Pinpoint the cell where the given text exists, returning its [x, y] midpoint coordinate. 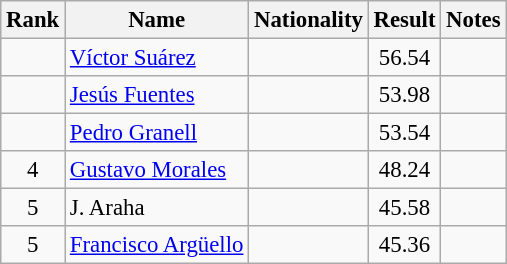
J. Araha [157, 208]
Víctor Suárez [157, 58]
Notes [474, 20]
53.98 [404, 95]
Name [157, 20]
Result [404, 20]
Rank [33, 20]
Gustavo Morales [157, 170]
45.58 [404, 208]
Francisco Argüello [157, 245]
Pedro Granell [157, 133]
56.54 [404, 58]
48.24 [404, 170]
45.36 [404, 245]
Nationality [308, 20]
53.54 [404, 133]
Jesús Fuentes [157, 95]
4 [33, 170]
